Pinpoint the cell where the given text exists, returning its [x, y] midpoint coordinate. 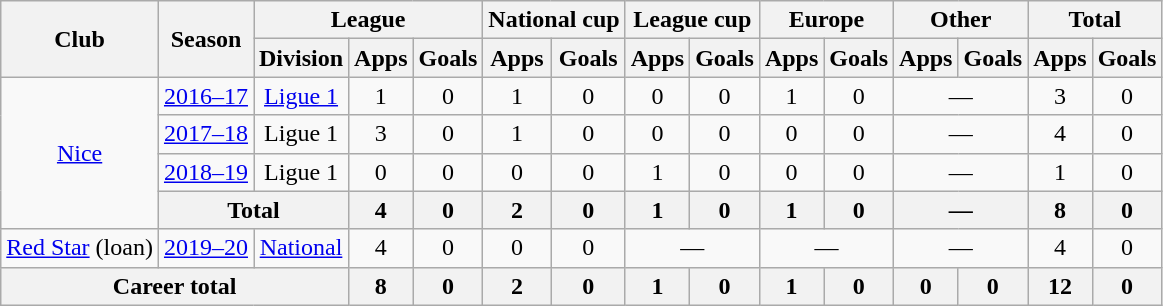
12 [1060, 286]
Career total [175, 286]
2017–18 [206, 134]
Division [302, 58]
2016–17 [206, 96]
League cup [692, 20]
Europe [826, 20]
League [368, 20]
Nice [80, 153]
Other [961, 20]
2019–20 [206, 248]
National [302, 248]
Red Star (loan) [80, 248]
Club [80, 39]
2018–19 [206, 172]
National cup [554, 20]
Season [206, 39]
